Detect which cell encompasses the target text, then output its [X, Y] center coordinate. 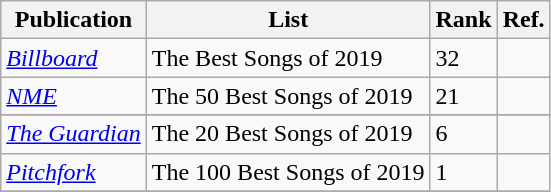
The Best Songs of 2019 [288, 58]
The 50 Best Songs of 2019 [288, 96]
1 [464, 172]
Publication [74, 20]
Billboard [74, 58]
6 [464, 134]
The Guardian [74, 134]
List [288, 20]
32 [464, 58]
Rank [464, 20]
NME [74, 96]
21 [464, 96]
Ref. [524, 20]
The 20 Best Songs of 2019 [288, 134]
Pitchfork [74, 172]
The 100 Best Songs of 2019 [288, 172]
